Extract the (X, Y) coordinate from the center of the cell holding the provided text.  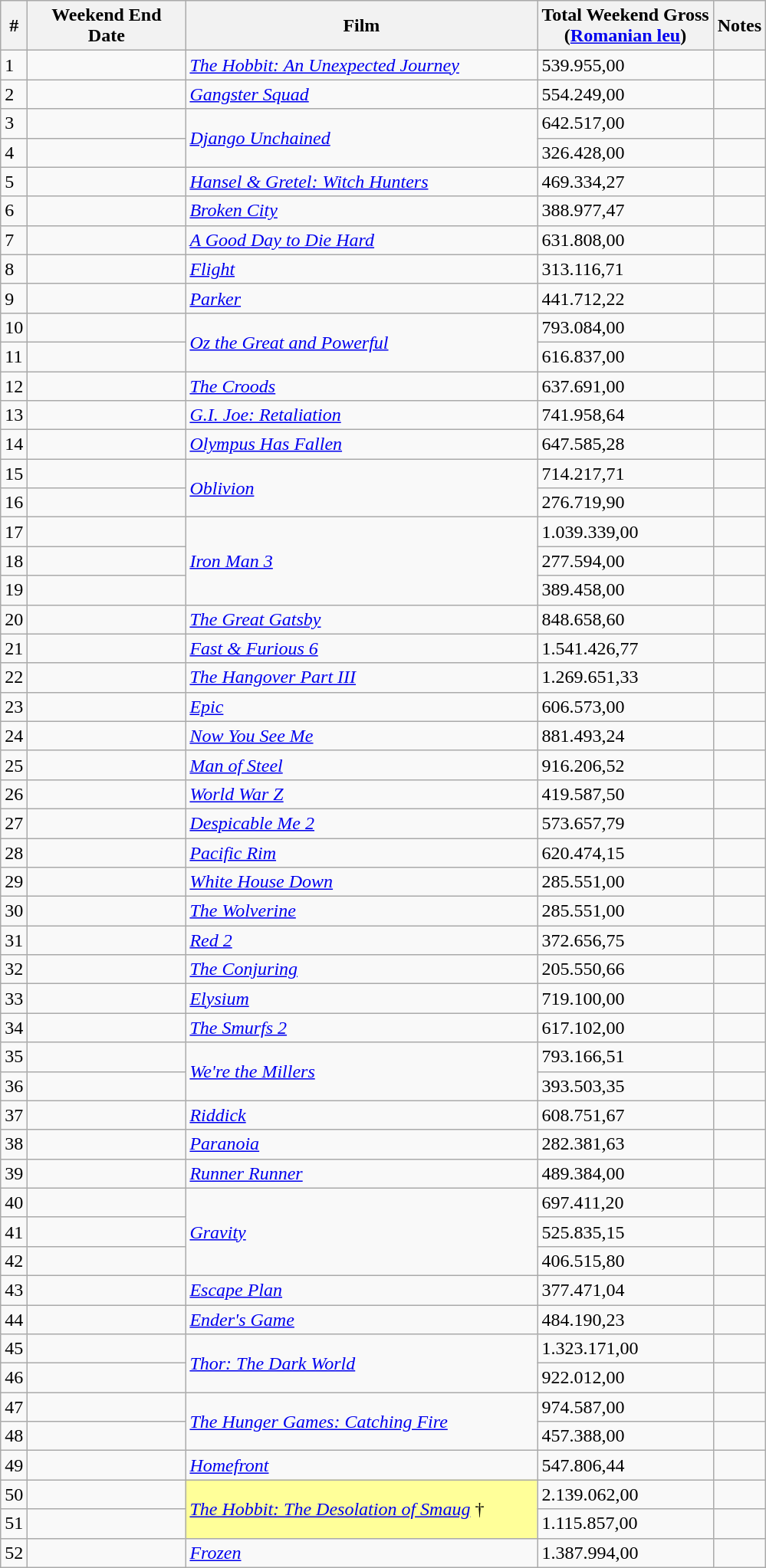
12 (14, 385)
15 (14, 474)
741.958,64 (626, 415)
47 (14, 1407)
14 (14, 444)
28 (14, 853)
389.458,00 (626, 590)
642.517,00 (626, 123)
Olympus Has Fallen (362, 444)
23 (14, 707)
Oblivion (362, 488)
441.712,22 (626, 298)
30 (14, 911)
33 (14, 999)
554.249,00 (626, 94)
The Hobbit: The Desolation of Smaug † (362, 1509)
32 (14, 969)
Epic (362, 707)
620.474,15 (626, 853)
29 (14, 882)
21 (14, 648)
Now You See Me (362, 736)
539.955,00 (626, 65)
White House Down (362, 882)
Runner Runner (362, 1173)
406.515,80 (626, 1261)
1 (14, 65)
Thor: The Dark World (362, 1363)
631.808,00 (626, 240)
Riddick (362, 1115)
45 (14, 1349)
10 (14, 327)
We're the Millers (362, 1071)
41 (14, 1232)
608.751,67 (626, 1115)
51 (14, 1524)
1.269.651,33 (626, 677)
793.084,00 (626, 327)
616.837,00 (626, 356)
19 (14, 590)
Elysium (362, 999)
Red 2 (362, 940)
393.503,35 (626, 1086)
3 (14, 123)
313.116,71 (626, 269)
916.206,52 (626, 765)
The Wolverine (362, 911)
9 (14, 298)
43 (14, 1290)
1.541.426,77 (626, 648)
Broken City (362, 211)
38 (14, 1144)
525.835,15 (626, 1232)
Hansel & Gretel: Witch Hunters (362, 182)
Iron Man 3 (362, 561)
The Great Gatsby (362, 619)
974.587,00 (626, 1407)
606.573,00 (626, 707)
Ender's Game (362, 1319)
Film (362, 26)
52 (14, 1553)
489.384,00 (626, 1173)
Escape Plan (362, 1290)
7 (14, 240)
282.381,63 (626, 1144)
Total Weekend Gross(Romanian leu) (626, 26)
1.115.857,00 (626, 1524)
Weekend End Date (107, 26)
39 (14, 1173)
26 (14, 794)
17 (14, 532)
419.587,50 (626, 794)
388.977,47 (626, 211)
The Hunger Games: Catching Fire (362, 1422)
The Hobbit: An Unexpected Journey (362, 65)
36 (14, 1086)
205.550,66 (626, 969)
647.585,28 (626, 444)
31 (14, 940)
Paranoia (362, 1144)
The Conjuring (362, 969)
469.334,27 (626, 182)
Oz the Great and Powerful (362, 342)
42 (14, 1261)
2 (14, 94)
Notes (739, 26)
# (14, 26)
1.039.339,00 (626, 532)
G.I. Joe: Retaliation (362, 415)
6 (14, 211)
457.388,00 (626, 1436)
Gangster Squad (362, 94)
The Croods (362, 385)
The Hangover Part III (362, 677)
714.217,71 (626, 474)
27 (14, 823)
Django Unchained (362, 138)
The Smurfs 2 (362, 1028)
697.411,20 (626, 1202)
Parker (362, 298)
326.428,00 (626, 153)
377.471,04 (626, 1290)
547.806,44 (626, 1465)
1.323.171,00 (626, 1349)
Gravity (362, 1232)
1.387.994,00 (626, 1553)
573.657,79 (626, 823)
49 (14, 1465)
372.656,75 (626, 940)
Homefront (362, 1465)
50 (14, 1494)
5 (14, 182)
617.102,00 (626, 1028)
277.594,00 (626, 561)
793.166,51 (626, 1057)
Pacific Rim (362, 853)
46 (14, 1378)
2.139.062,00 (626, 1494)
922.012,00 (626, 1378)
11 (14, 356)
37 (14, 1115)
Frozen (362, 1553)
8 (14, 269)
18 (14, 561)
719.100,00 (626, 999)
484.190,23 (626, 1319)
24 (14, 736)
Man of Steel (362, 765)
48 (14, 1436)
Despicable Me 2 (362, 823)
44 (14, 1319)
276.719,90 (626, 503)
848.658,60 (626, 619)
40 (14, 1202)
Flight (362, 269)
637.691,00 (626, 385)
Fast & Furious 6 (362, 648)
25 (14, 765)
34 (14, 1028)
World War Z (362, 794)
35 (14, 1057)
881.493,24 (626, 736)
22 (14, 677)
16 (14, 503)
4 (14, 153)
A Good Day to Die Hard (362, 240)
13 (14, 415)
20 (14, 619)
